From the cell containing the given text, extract its center point as [X, Y] coordinate. 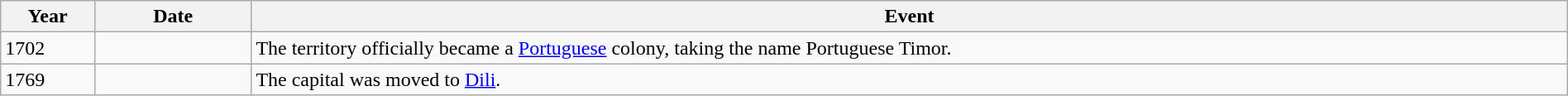
1769 [48, 79]
Event [910, 17]
Date [172, 17]
Year [48, 17]
The territory officially became a Portuguese colony, taking the name Portuguese Timor. [910, 48]
1702 [48, 48]
The capital was moved to Dili. [910, 79]
